For the text-containing cell, return its midpoint in [X, Y] coordinate format. 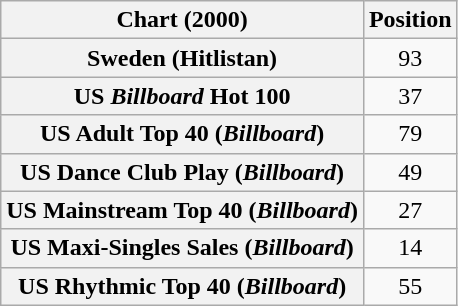
79 [410, 134]
US Billboard Hot 100 [182, 96]
93 [410, 58]
Sweden (Hitlistan) [182, 58]
Chart (2000) [182, 20]
US Rhythmic Top 40 (Billboard) [182, 286]
US Maxi-Singles Sales (Billboard) [182, 248]
US Dance Club Play (Billboard) [182, 172]
US Mainstream Top 40 (Billboard) [182, 210]
US Adult Top 40 (Billboard) [182, 134]
49 [410, 172]
27 [410, 210]
37 [410, 96]
Position [410, 20]
55 [410, 286]
14 [410, 248]
